For the text-containing cell, return its midpoint in [x, y] coordinate format. 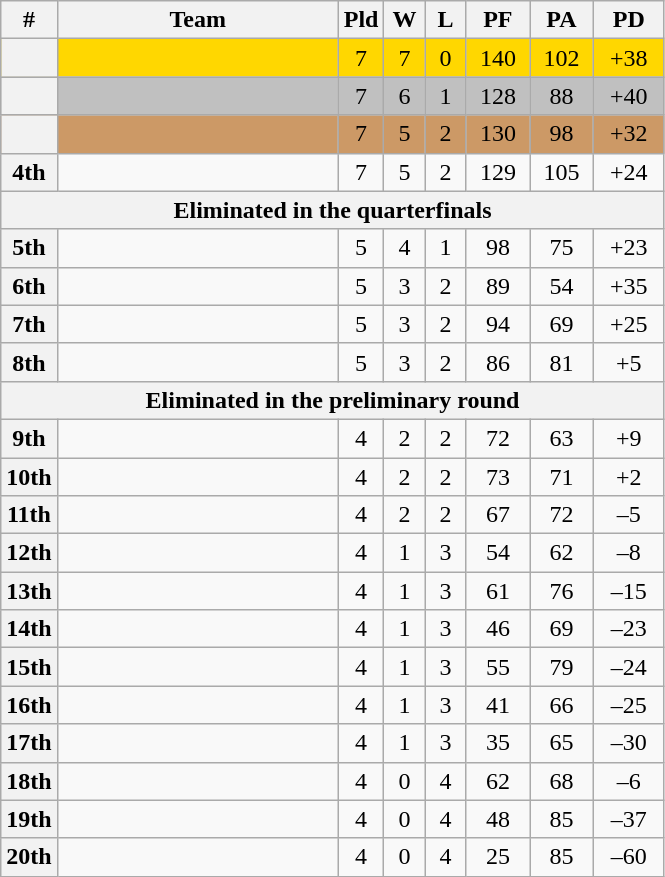
129 [498, 172]
61 [498, 591]
128 [498, 96]
W [404, 20]
–8 [628, 553]
18th [29, 781]
+9 [628, 438]
35 [498, 743]
+32 [628, 134]
PF [498, 20]
6 [404, 96]
63 [562, 438]
–24 [628, 667]
6th [29, 286]
89 [498, 286]
65 [562, 743]
20th [29, 857]
L [446, 20]
Team [198, 20]
81 [562, 362]
71 [562, 477]
–15 [628, 591]
+25 [628, 324]
68 [562, 781]
66 [562, 705]
5th [29, 248]
17th [29, 743]
+5 [628, 362]
48 [498, 819]
4th [29, 172]
–37 [628, 819]
12th [29, 553]
79 [562, 667]
67 [498, 515]
8th [29, 362]
140 [498, 58]
13th [29, 591]
10th [29, 477]
15th [29, 667]
–6 [628, 781]
14th [29, 629]
11th [29, 515]
+24 [628, 172]
–25 [628, 705]
+23 [628, 248]
130 [498, 134]
46 [498, 629]
+35 [628, 286]
86 [498, 362]
–5 [628, 515]
–23 [628, 629]
88 [562, 96]
16th [29, 705]
41 [498, 705]
Eliminated in the preliminary round [333, 400]
102 [562, 58]
9th [29, 438]
94 [498, 324]
# [29, 20]
Pld [361, 20]
PA [562, 20]
+38 [628, 58]
Eliminated in the quarterfinals [333, 210]
PD [628, 20]
+2 [628, 477]
–30 [628, 743]
+40 [628, 96]
105 [562, 172]
73 [498, 477]
76 [562, 591]
19th [29, 819]
75 [562, 248]
–60 [628, 857]
55 [498, 667]
25 [498, 857]
7th [29, 324]
